Search for the cell housing the specified text and yield its [x, y] center coordinate. 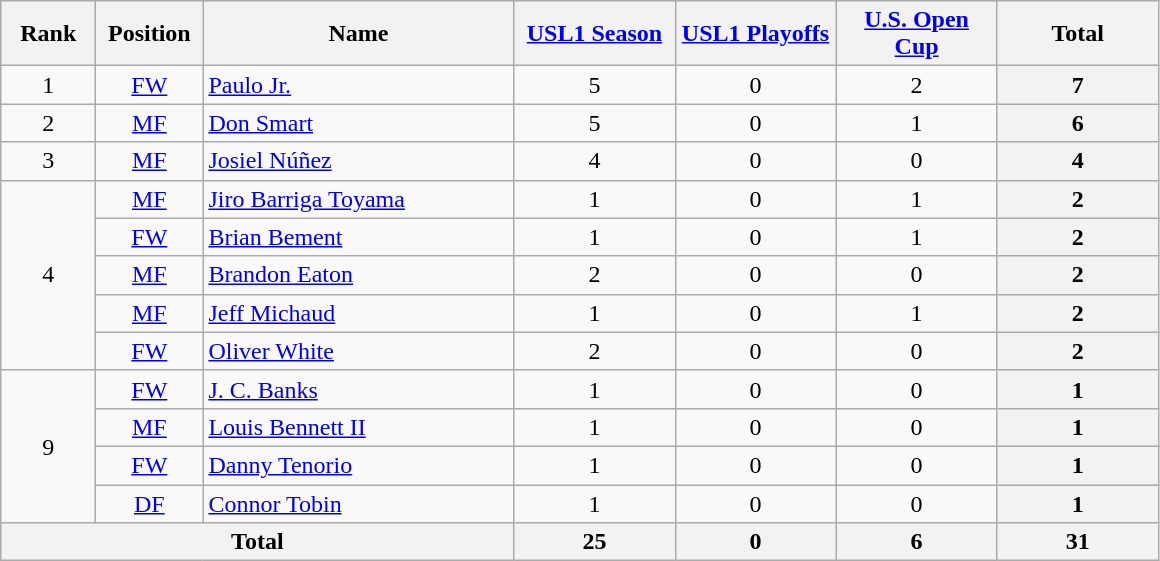
25 [594, 542]
Connor Tobin [358, 503]
DF [150, 503]
7 [1078, 85]
Don Smart [358, 123]
Jiro Barriga Toyama [358, 199]
U.S. Open Cup [916, 34]
USL1 Playoffs [756, 34]
Brandon Eaton [358, 275]
Jeff Michaud [358, 313]
Rank [48, 34]
Position [150, 34]
Name [358, 34]
3 [48, 161]
9 [48, 446]
Louis Bennett II [358, 427]
Josiel Núñez [358, 161]
J. C. Banks [358, 389]
Brian Bement [358, 237]
Danny Tenorio [358, 465]
USL1 Season [594, 34]
Paulo Jr. [358, 85]
Oliver White [358, 351]
31 [1078, 542]
